Locate the cell with the specified text and output its [x, y] center coordinate. 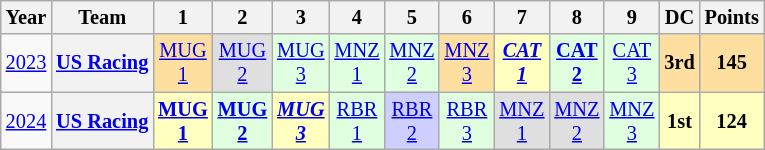
CAT1 [522, 63]
1 [183, 17]
145 [732, 63]
4 [356, 17]
3 [300, 17]
2023 [26, 63]
2024 [26, 121]
Team [102, 17]
7 [522, 17]
6 [466, 17]
3rd [679, 63]
CAT2 [576, 63]
5 [412, 17]
1st [679, 121]
DC [679, 17]
2 [243, 17]
RBR1 [356, 121]
8 [576, 17]
Points [732, 17]
9 [632, 17]
RBR3 [466, 121]
RBR2 [412, 121]
Year [26, 17]
CAT3 [632, 63]
124 [732, 121]
